Locate the cell with the specified text and output its [x, y] center coordinate. 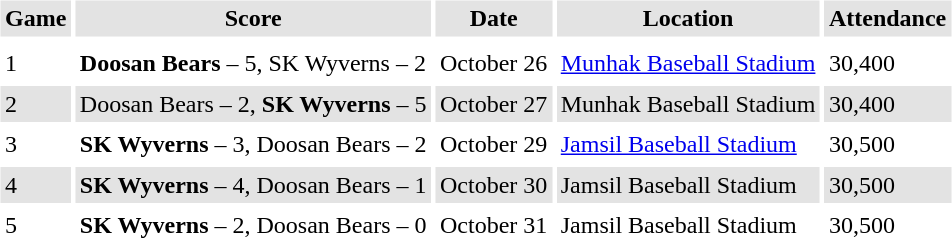
SK Wyverns – 3, Doosan Bears – 2 [253, 144]
Doosan Bears – 5, SK Wyverns – 2 [253, 64]
Doosan Bears – 2, SK Wyverns – 5 [253, 104]
October 30 [493, 185]
4 [35, 185]
2 [35, 104]
SK Wyverns – 4, Doosan Bears – 1 [253, 185]
1 [35, 64]
October 27 [493, 104]
October 26 [493, 64]
Date [493, 18]
Game [35, 18]
October 29 [493, 144]
Location [688, 18]
Attendance [887, 18]
3 [35, 144]
Score [253, 18]
